Search for the cell housing the specified text and yield its [X, Y] center coordinate. 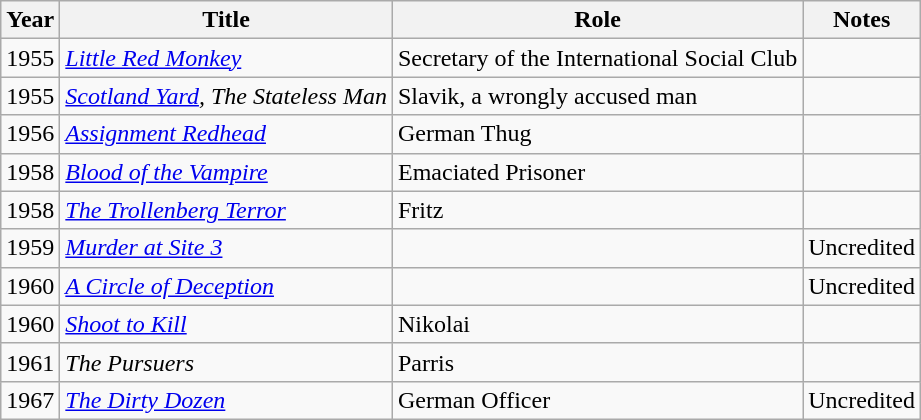
Title [226, 20]
The Dirty Dozen [226, 400]
Notes [862, 20]
A Circle of Deception [226, 286]
Nikolai [597, 324]
Little Red Monkey [226, 58]
Role [597, 20]
The Pursuers [226, 362]
Shoot to Kill [226, 324]
Emaciated Prisoner [597, 172]
German Thug [597, 134]
1967 [30, 400]
Assignment Redhead [226, 134]
1961 [30, 362]
Scotland Yard, The Stateless Man [226, 96]
The Trollenberg Terror [226, 210]
Slavik, a wrongly accused man [597, 96]
Secretary of the International Social Club [597, 58]
Fritz [597, 210]
German Officer [597, 400]
Year [30, 20]
1956 [30, 134]
1959 [30, 248]
Blood of the Vampire [226, 172]
Parris [597, 362]
Murder at Site 3 [226, 248]
